Pinpoint the cell where the given text exists, returning its [x, y] midpoint coordinate. 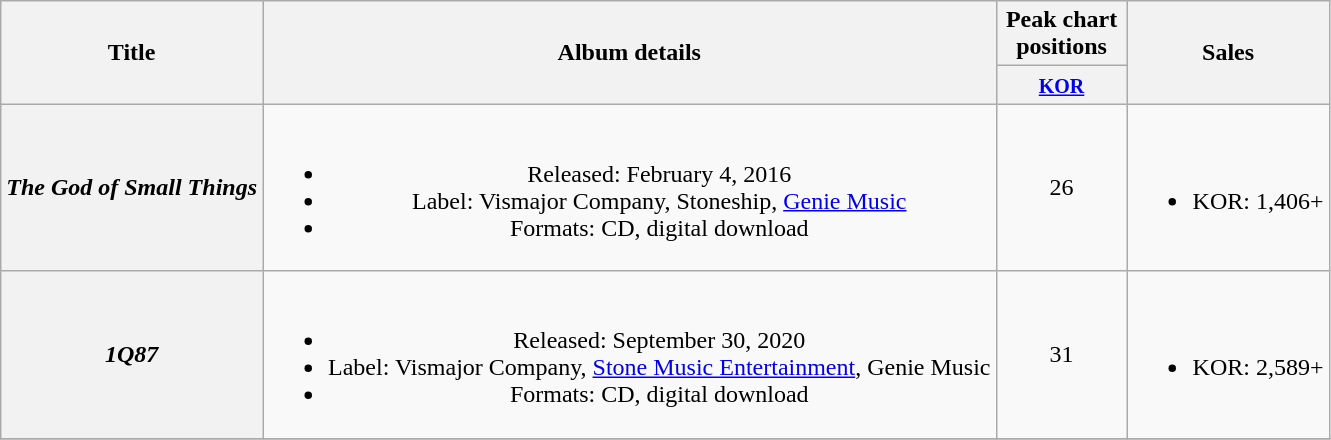
31 [1062, 354]
KOR: 1,406+ [1228, 188]
26 [1062, 188]
Released: February 4, 2016Label: Vismajor Company, Stoneship, Genie MusicFormats: CD, digital download [630, 188]
Released: September 30, 2020Label: Vismajor Company, Stone Music Entertainment, Genie MusicFormats: CD, digital download [630, 354]
The God of Small Things [132, 188]
KOR: 2,589+ [1228, 354]
KOR [1062, 85]
Sales [1228, 52]
1Q87 [132, 354]
Album details [630, 52]
Title [132, 52]
Peak chart positions [1062, 34]
